Locate the cell with the specified text and output its (x, y) center coordinate. 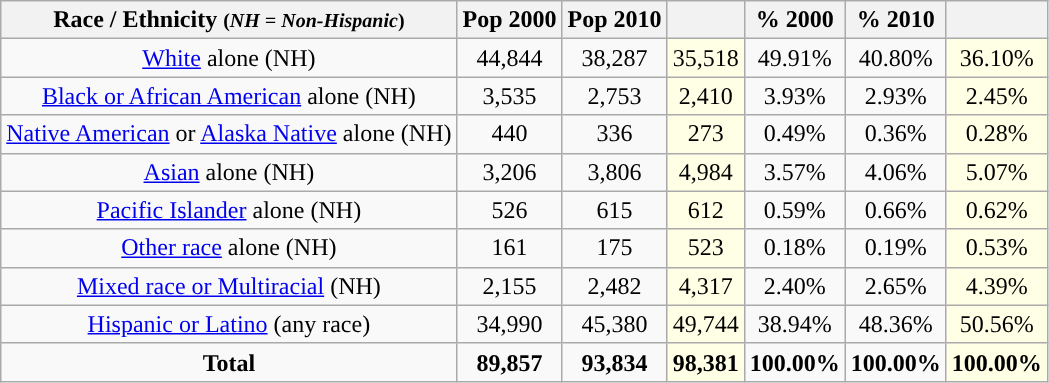
35,518 (706, 58)
3,206 (510, 172)
% 2000 (794, 20)
Asian alone (NH) (229, 172)
2,155 (510, 286)
2.93% (896, 96)
0.36% (896, 134)
0.49% (794, 134)
4.06% (896, 172)
0.59% (794, 210)
2,482 (614, 286)
4.39% (996, 286)
Pop 2000 (510, 20)
5.07% (996, 172)
440 (510, 134)
2.40% (794, 286)
273 (706, 134)
336 (614, 134)
34,990 (510, 324)
49.91% (794, 58)
44,844 (510, 58)
0.62% (996, 210)
49,744 (706, 324)
Hispanic or Latino (any race) (229, 324)
89,857 (510, 362)
40.80% (896, 58)
0.28% (996, 134)
Pacific Islander alone (NH) (229, 210)
Race / Ethnicity (NH = Non-Hispanic) (229, 20)
0.18% (794, 248)
Total (229, 362)
4,984 (706, 172)
3,535 (510, 96)
3.57% (794, 172)
38,287 (614, 58)
161 (510, 248)
45,380 (614, 324)
Native American or Alaska Native alone (NH) (229, 134)
Other race alone (NH) (229, 248)
2.45% (996, 96)
0.66% (896, 210)
2.65% (896, 286)
93,834 (614, 362)
% 2010 (896, 20)
Mixed race or Multiracial (NH) (229, 286)
615 (614, 210)
175 (614, 248)
Black or African American alone (NH) (229, 96)
3.93% (794, 96)
0.19% (896, 248)
612 (706, 210)
98,381 (706, 362)
4,317 (706, 286)
526 (510, 210)
3,806 (614, 172)
36.10% (996, 58)
48.36% (896, 324)
0.53% (996, 248)
Pop 2010 (614, 20)
2,410 (706, 96)
50.56% (996, 324)
38.94% (794, 324)
2,753 (614, 96)
White alone (NH) (229, 58)
523 (706, 248)
